From the cell containing the given text, extract its center point as [X, Y] coordinate. 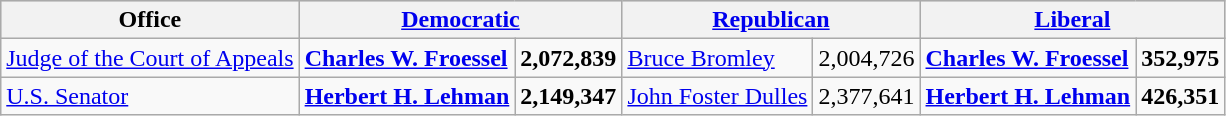
Bruce Bromley [718, 58]
Liberal [1072, 20]
2,149,347 [568, 96]
352,975 [1180, 58]
Judge of the Court of Appeals [150, 58]
Office [150, 20]
U.S. Senator [150, 96]
2,004,726 [866, 58]
Republican [771, 20]
John Foster Dulles [718, 96]
Democratic [460, 20]
2,377,641 [866, 96]
426,351 [1180, 96]
2,072,839 [568, 58]
